Locate the cell with the specified text and output its (x, y) center coordinate. 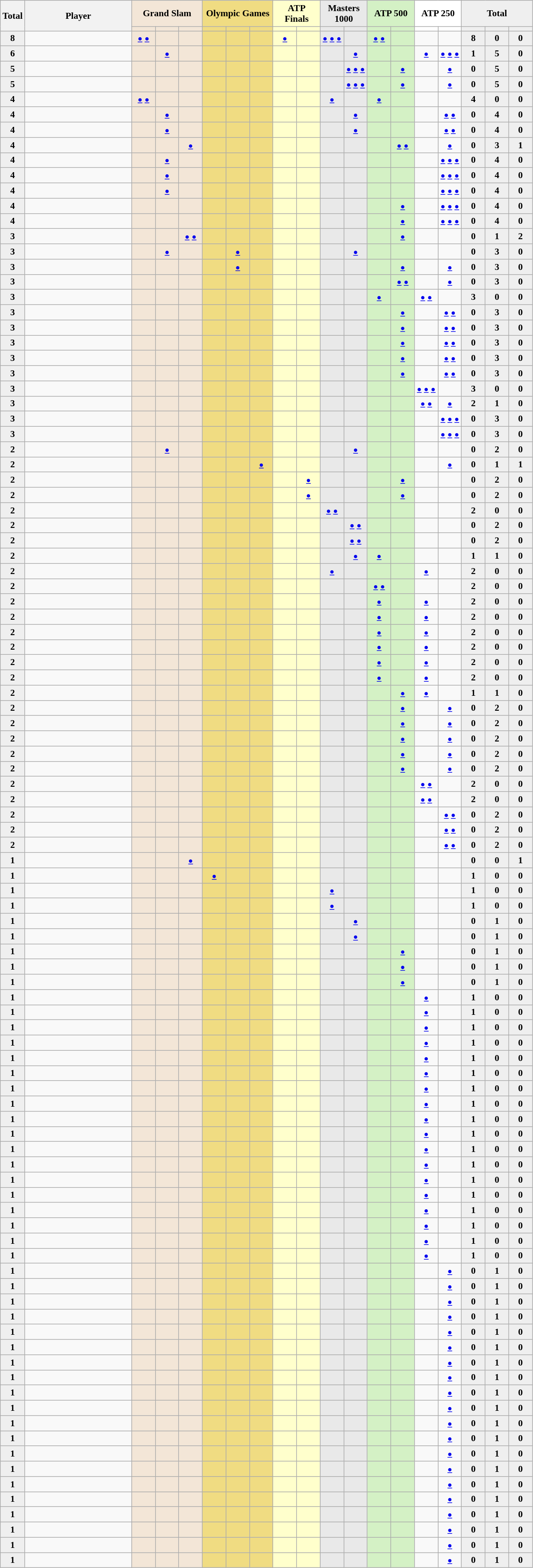
Grand Slam (167, 14)
Olympic Games (238, 14)
ATP 500 (391, 14)
ATP Finals (297, 14)
ATP 250 (438, 14)
Masters 1000 (344, 14)
6 (13, 54)
Player (78, 15)
